Search for the cell housing the specified text and yield its [x, y] center coordinate. 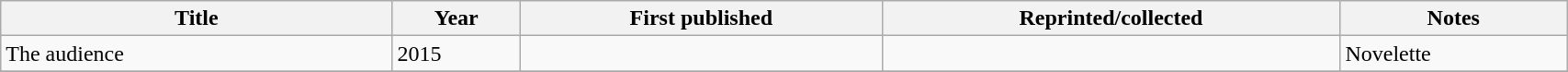
Reprinted/collected [1111, 18]
2015 [457, 54]
First published [702, 18]
Year [457, 18]
Novelette [1453, 54]
The audience [197, 54]
Notes [1453, 18]
Title [197, 18]
